Extract the (X, Y) coordinate from the center of the cell holding the provided text.  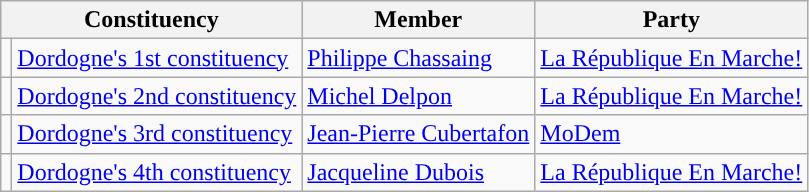
Dordogne's 3rd constituency (157, 134)
Philippe Chassaing (418, 58)
Jacqueline Dubois (418, 172)
Constituency (152, 20)
Jean-Pierre Cubertafon (418, 134)
Dordogne's 1st constituency (157, 58)
Member (418, 20)
Dordogne's 4th constituency (157, 172)
Dordogne's 2nd constituency (157, 96)
Michel Delpon (418, 96)
MoDem (672, 134)
Party (672, 20)
